Locate the cell with the specified text and output its [x, y] center coordinate. 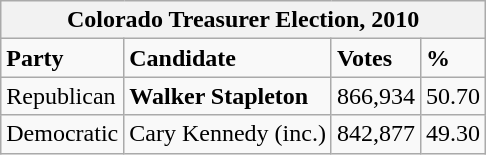
Democratic [62, 134]
% [452, 58]
842,877 [376, 134]
866,934 [376, 96]
Walker Stapleton [228, 96]
Republican [62, 96]
Votes [376, 58]
49.30 [452, 134]
Colorado Treasurer Election, 2010 [244, 20]
Candidate [228, 58]
Party [62, 58]
Cary Kennedy (inc.) [228, 134]
50.70 [452, 96]
